Detect which cell encompasses the target text, then output its [x, y] center coordinate. 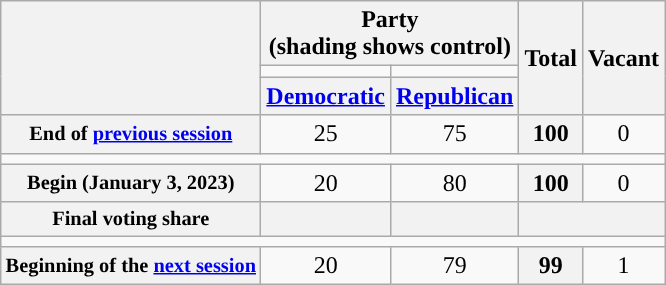
Vacant [623, 58]
80 [454, 183]
Party(shading shows control) [390, 34]
Republican [454, 96]
25 [326, 134]
End of previous session [131, 134]
1 [623, 266]
99 [551, 266]
Total [551, 58]
75 [454, 134]
Democratic [326, 96]
Beginning of the next session [131, 266]
Final voting share [131, 219]
Begin (January 3, 2023) [131, 183]
79 [454, 266]
